Provide the (x, y) coordinate of the cell's center where the given text is located.  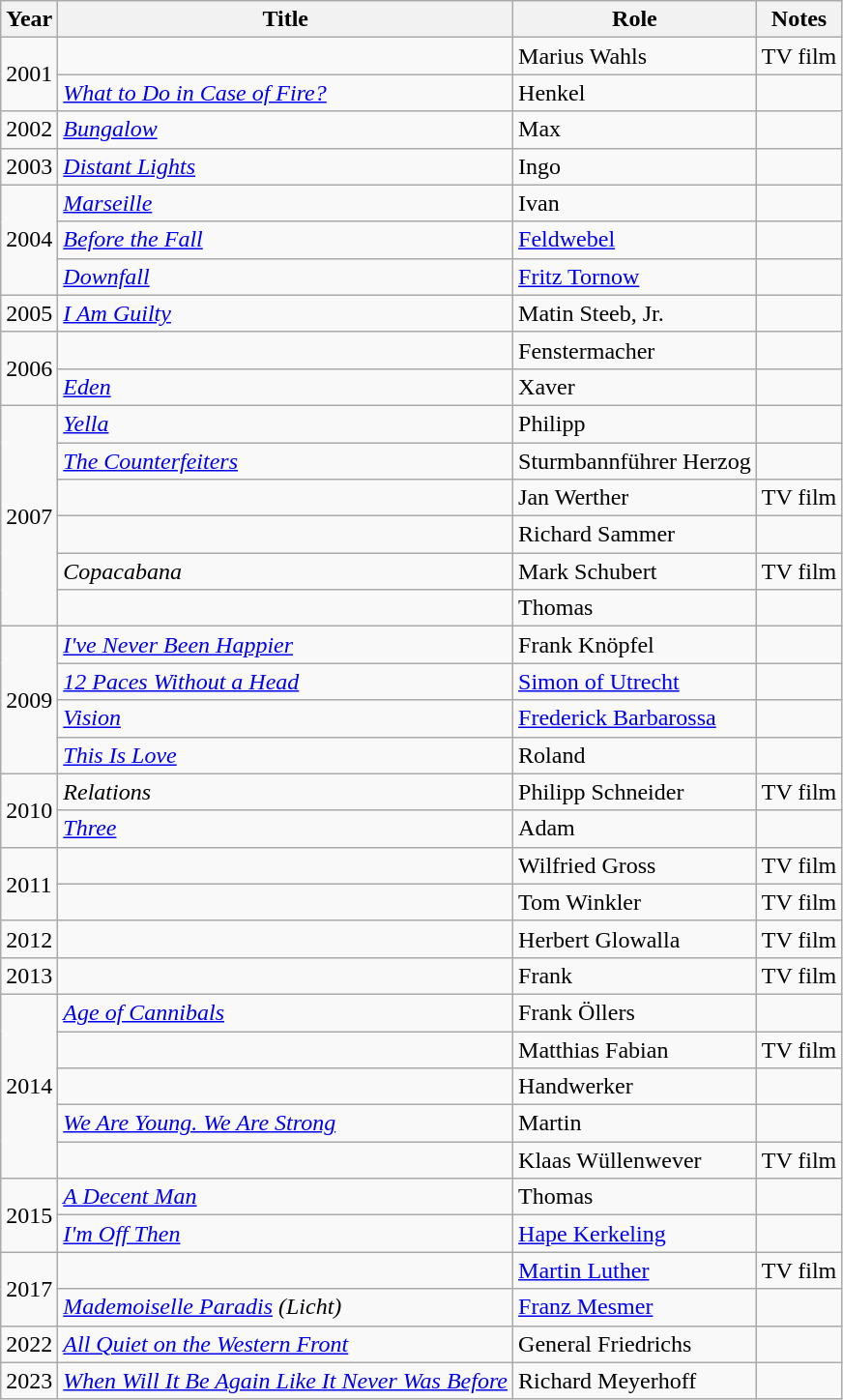
2012 (29, 939)
Year (29, 19)
2015 (29, 1215)
Feldwebel (635, 240)
Hape Kerkeling (635, 1234)
Distant Lights (286, 166)
Richard Meyerhoff (635, 1381)
12 Paces Without a Head (286, 682)
Martin Luther (635, 1270)
I Am Guilty (286, 313)
Franz Mesmer (635, 1307)
Frank Knöpfel (635, 645)
Vision (286, 718)
Fritz Tornow (635, 277)
2023 (29, 1381)
Yella (286, 423)
Bungalow (286, 130)
Handwerker (635, 1087)
The Counterfeiters (286, 461)
Matthias Fabian (635, 1049)
Richard Sammer (635, 535)
2005 (29, 313)
Title (286, 19)
2006 (29, 368)
Copacabana (286, 571)
Frederick Barbarossa (635, 718)
We Are Young. We Are Strong (286, 1123)
Roland (635, 755)
Frank Öllers (635, 1012)
Ivan (635, 203)
2010 (29, 810)
Henkel (635, 93)
Philipp Schneider (635, 792)
When Will It Be Again Like It Never Was Before (286, 1381)
Xaver (635, 387)
2002 (29, 130)
Before the Fall (286, 240)
Frank (635, 976)
Relations (286, 792)
2003 (29, 166)
Max (635, 130)
Sturmbannführer Herzog (635, 461)
Age of Cannibals (286, 1012)
Marius Wahls (635, 56)
Mark Schubert (635, 571)
Notes (799, 19)
2017 (29, 1289)
A Decent Man (286, 1197)
Matin Steeb, Jr. (635, 313)
Simon of Utrecht (635, 682)
Three (286, 829)
Mademoiselle Paradis (Licht) (286, 1307)
2011 (29, 884)
I've Never Been Happier (286, 645)
Klaas Wüllenwever (635, 1160)
Wilfried Gross (635, 865)
Fenstermacher (635, 350)
2004 (29, 240)
2014 (29, 1086)
2007 (29, 515)
Marseille (286, 203)
Ingo (635, 166)
Downfall (286, 277)
I'm Off Then (286, 1234)
2022 (29, 1344)
All Quiet on the Western Front (286, 1344)
Tom Winkler (635, 902)
Herbert Glowalla (635, 939)
General Friedrichs (635, 1344)
Martin (635, 1123)
Eden (286, 387)
2009 (29, 700)
2001 (29, 74)
Jan Werther (635, 498)
2013 (29, 976)
Philipp (635, 423)
Role (635, 19)
Adam (635, 829)
What to Do in Case of Fire? (286, 93)
This Is Love (286, 755)
